Scan for the cell matching the given text and deliver its (x, y) coordinate at center. 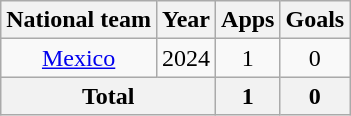
Total (108, 96)
Apps (248, 20)
Goals (315, 20)
Year (186, 20)
2024 (186, 58)
National team (79, 20)
Mexico (79, 58)
